For the text-containing cell, return its midpoint in (x, y) coordinate format. 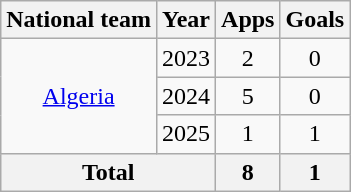
Total (108, 172)
2025 (186, 134)
Goals (315, 20)
2023 (186, 58)
2024 (186, 96)
2 (248, 58)
Algeria (79, 96)
5 (248, 96)
Year (186, 20)
Apps (248, 20)
8 (248, 172)
National team (79, 20)
